Output the (x, y) coordinate of the center of the cell containing the given text.  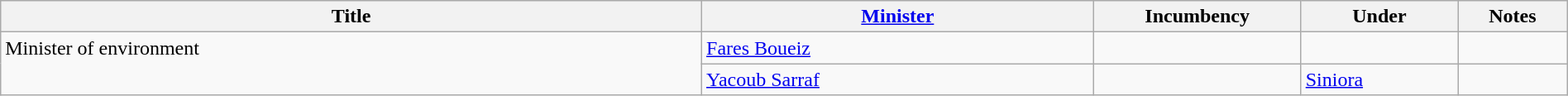
Fares Boueiz (898, 48)
Minister (898, 17)
Incumbency (1198, 17)
Yacoub Sarraf (898, 79)
Minister of environment (351, 64)
Notes (1513, 17)
Under (1379, 17)
Siniora (1379, 79)
Title (351, 17)
